Locate the cell with the specified text and output its (X, Y) center coordinate. 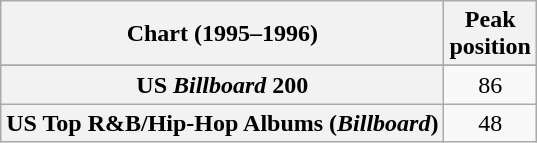
US Billboard 200 (222, 85)
Chart (1995–1996) (222, 34)
86 (490, 85)
Peakposition (490, 34)
US Top R&B/Hip-Hop Albums (Billboard) (222, 123)
48 (490, 123)
